Return the (X, Y) coordinate for the center point of the cell that contains the specified text.  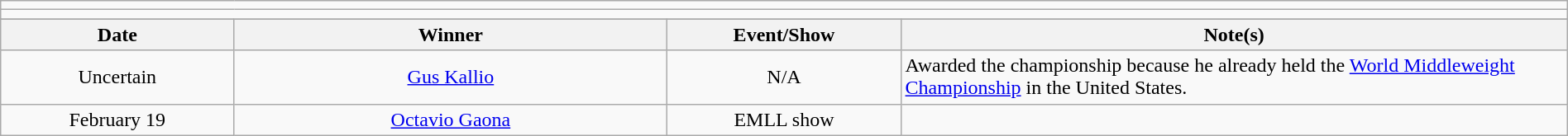
February 19 (117, 120)
Note(s) (1234, 35)
Octavio Gaona (451, 120)
EMLL show (784, 120)
N/A (784, 77)
Uncertain (117, 77)
Awarded the championship because he already held the World Middleweight Championship in the United States. (1234, 77)
Date (117, 35)
Gus Kallio (451, 77)
Winner (451, 35)
Event/Show (784, 35)
